For the text-containing cell, return its midpoint in [x, y] coordinate format. 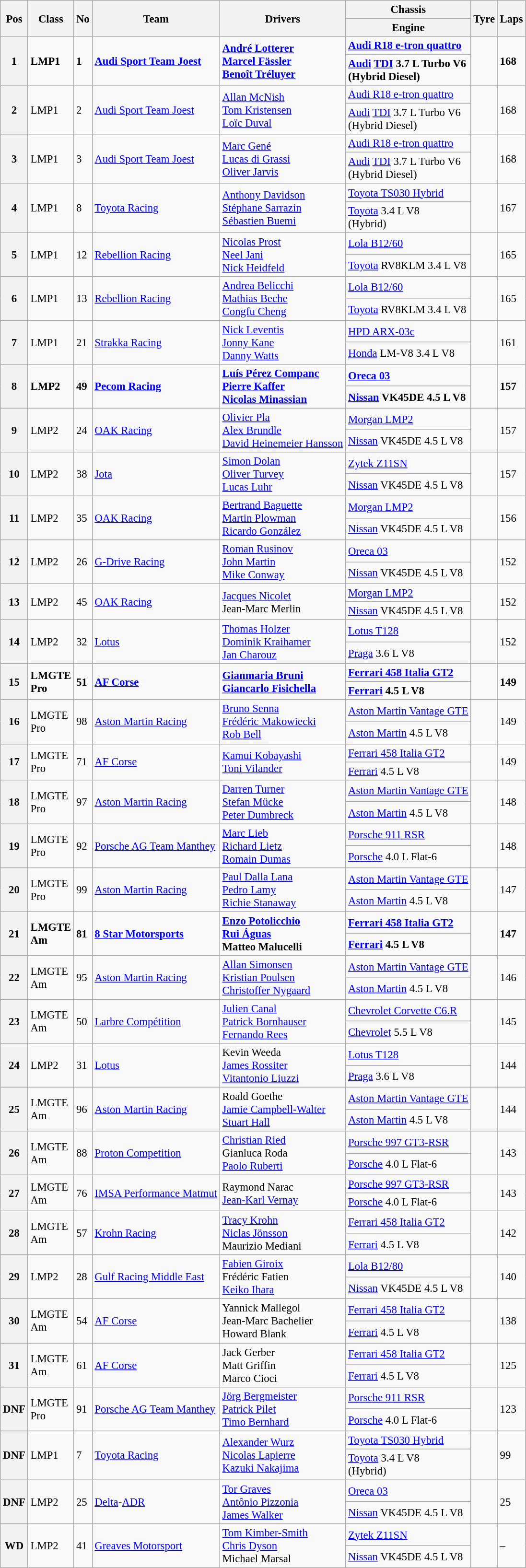
6 [14, 298]
50 [83, 1021]
81 [83, 934]
Paul Dalla Lana Pedro Lamy Richie Stanaway [282, 890]
Darren Turner Stefan Mücke Peter Dumbreck [282, 802]
Jack Gerber Matt Griffin Marco Cioci [282, 1365]
Nicolas Prost Neel Jani Nick Heidfeld [282, 255]
161 [511, 342]
Krohn Racing [156, 1233]
123 [511, 1409]
Gulf Racing Middle East [156, 1277]
Tyre [484, 18]
Marc Gené Lucas di Grassi Oliver Jarvis [282, 159]
18 [14, 802]
Strakka Racing [156, 342]
Chassis [409, 10]
Bruno Senna Frédéric Makowiecki Rob Bell [282, 722]
Kevin Weeda James Rossiter Vitantonio Liuzzi [282, 1065]
22 [14, 978]
10 [14, 474]
29 [14, 1277]
Bertrand Baguette Martin Plowman Ricardo González [282, 518]
142 [511, 1233]
Marc Lieb Richard Lietz Romain Dumas [282, 846]
20 [14, 890]
5 [14, 255]
15 [14, 682]
Chevrolet Corvette C6.R [409, 1010]
19 [14, 846]
– [511, 1546]
145 [511, 1021]
Tom Kimber-Smith Chris Dyson Michael Marsal [282, 1546]
41 [83, 1546]
Chevrolet 5.5 L V8 [409, 1032]
Team [156, 18]
Lola B12/80 [409, 1266]
38 [83, 474]
Nick Leventis Jonny Kane Danny Watts [282, 342]
11 [14, 518]
98 [83, 722]
91 [83, 1409]
17 [14, 761]
Kamui Kobayashi Toni Vilander [282, 761]
16 [14, 722]
9 [14, 430]
49 [83, 386]
138 [511, 1321]
Tor Graves Antônio Pizzonia James Walker [282, 1502]
Fabien Giroix Frédéric Fatien Keiko Ihara [282, 1277]
23 [14, 1021]
76 [83, 1193]
Class [51, 18]
Jota [156, 474]
61 [83, 1365]
Jörg Bergmeister Patrick Pilet Timo Bernhard [282, 1409]
95 [83, 978]
Christian Ried Gianluca Roda Paolo Ruberti [282, 1153]
96 [83, 1110]
Gianmaria Bruni Giancarlo Fisichella [282, 682]
Proton Competition [156, 1153]
Olivier Pla Alex Brundle David Heinemeier Hansson [282, 430]
Raymond Narac Jean-Karl Vernay [282, 1193]
92 [83, 846]
71 [83, 761]
88 [83, 1153]
Julien Canal Patrick Bornhauser Fernando Rees [282, 1021]
Andrea Belicchi Mathias Beche Congfu Cheng [282, 298]
Roald Goethe Jamie Campbell-Walter Stuart Hall [282, 1110]
45 [83, 602]
Drivers [282, 18]
Thomas Holzer Dominik Kraihamer Jan Charouz [282, 642]
14 [14, 642]
Tracy Krohn Niclas Jönsson Maurizio Mediani [282, 1233]
35 [83, 518]
27 [14, 1193]
Delta-ADR [156, 1502]
Simon Dolan Oliver Turvey Lucas Luhr [282, 474]
125 [511, 1365]
51 [83, 682]
No [83, 18]
167 [511, 208]
Larbre Compétition [156, 1021]
Alexander Wurz Nicolas Lapierre Kazuki Nakajima [282, 1455]
Engine [409, 28]
Allan McNish Tom Kristensen Loïc Duval [282, 110]
54 [83, 1321]
156 [511, 518]
WD [14, 1546]
140 [511, 1277]
Luís Pérez Companc Pierre Kaffer Nicolas Minassian [282, 386]
HPD ARX-03c [409, 331]
Jacques Nicolet Jean-Marc Merlin [282, 602]
8 Star Motorsports [156, 934]
97 [83, 802]
Allan Simonsen Kristian Poulsen Christoffer Nygaard [282, 978]
Roman Rusinov John Martin Mike Conway [282, 562]
146 [511, 978]
Greaves Motorsport [156, 1546]
Pecom Racing [156, 386]
André Lotterer Marcel Fässler Benoît Tréluyer [282, 61]
Anthony Davidson Stéphane Sarrazin Sébastien Buemi [282, 208]
4 [14, 208]
57 [83, 1233]
IMSA Performance Matmut [156, 1193]
Pos [14, 18]
Laps [511, 18]
Yannick Mallegol Jean-Marc Bachelier Howard Blank [282, 1321]
30 [14, 1321]
32 [83, 642]
G-Drive Racing [156, 562]
Honda LM-V8 3.4 L V8 [409, 353]
Enzo Potolicchio Rui Águas Matteo Malucelli [282, 934]
